Provide the [X, Y] coordinate of the cell's center where the given text is located.  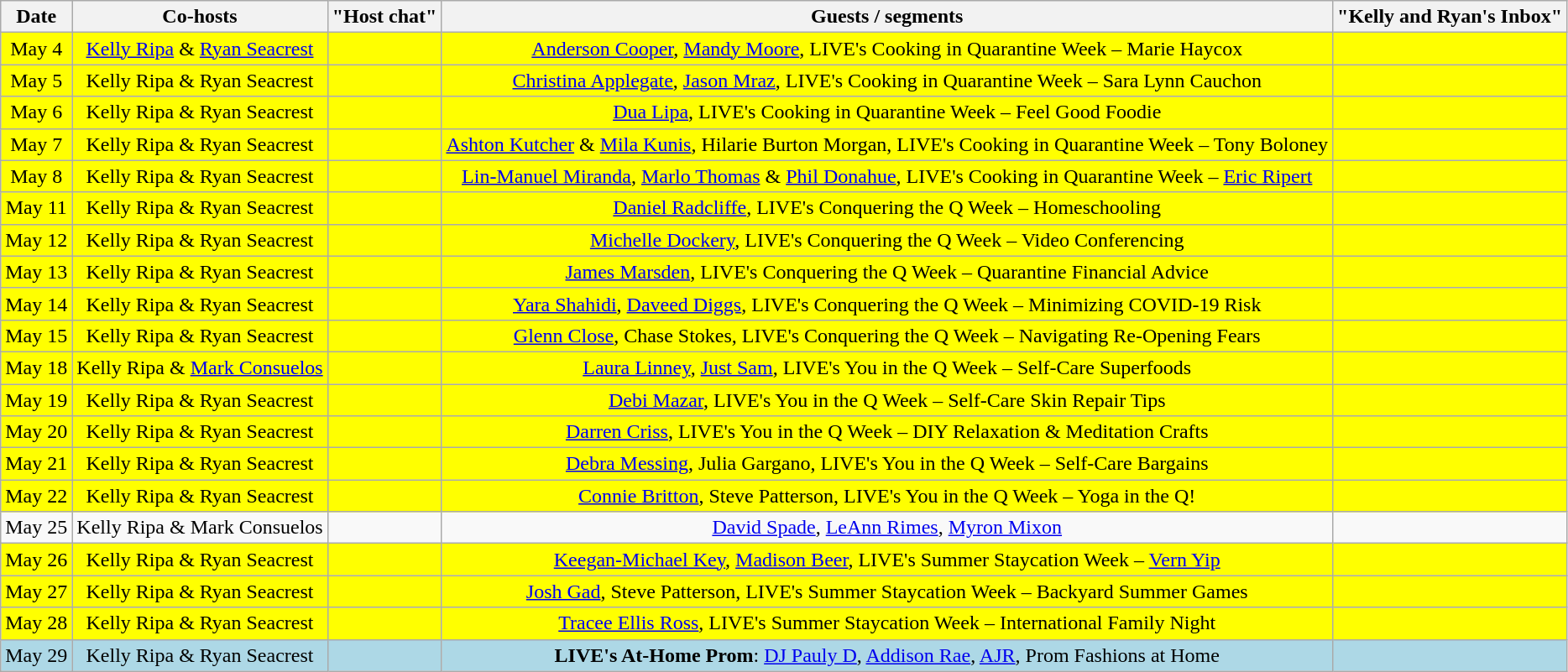
May 7 [37, 144]
May 8 [37, 176]
May 29 [37, 655]
Tracee Ellis Ross, LIVE's Summer Staycation Week – International Family Night [887, 623]
Debra Messing, Julia Gargano, LIVE's You in the Q Week – Self-Care Bargains [887, 464]
May 26 [37, 560]
Ashton Kutcher & Mila Kunis, Hilarie Burton Morgan, LIVE's Cooking in Quarantine Week – Tony Boloney [887, 144]
"Kelly and Ryan's Inbox" [1450, 17]
May 15 [37, 336]
Dua Lipa, LIVE's Cooking in Quarantine Week – Feel Good Foodie [887, 112]
May 5 [37, 81]
May 19 [37, 400]
Yara Shahidi, Daveed Diggs, LIVE's Conquering the Q Week – Minimizing COVID-19 Risk [887, 304]
Laura Linney, Just Sam, LIVE's You in the Q Week – Self-Care Superfoods [887, 367]
May 12 [37, 240]
May 14 [37, 304]
Michelle Dockery, LIVE's Conquering the Q Week – Video Conferencing [887, 240]
May 4 [37, 49]
Glenn Close, Chase Stokes, LIVE's Conquering the Q Week – Navigating Re-Opening Fears [887, 336]
Debi Mazar, LIVE's You in the Q Week – Self-Care Skin Repair Tips [887, 400]
James Marsden, LIVE's Conquering the Q Week – Quarantine Financial Advice [887, 272]
Christina Applegate, Jason Mraz, LIVE's Cooking in Quarantine Week – Sara Lynn Cauchon [887, 81]
May 28 [37, 623]
Date [37, 17]
Josh Gad, Steve Patterson, LIVE's Summer Staycation Week – Backyard Summer Games [887, 591]
May 27 [37, 591]
LIVE's At-Home Prom: DJ Pauly D, Addison Rae, AJR, Prom Fashions at Home [887, 655]
Daniel Radcliffe, LIVE's Conquering the Q Week – Homeschooling [887, 208]
May 18 [37, 367]
David Spade, LeAnn Rimes, Myron Mixon [887, 528]
May 22 [37, 496]
May 20 [37, 432]
"Host chat" [384, 17]
Connie Britton, Steve Patterson, LIVE's You in the Q Week – Yoga in the Q! [887, 496]
Keegan-Michael Key, Madison Beer, LIVE's Summer Staycation Week – Vern Yip [887, 560]
May 13 [37, 272]
May 21 [37, 464]
May 25 [37, 528]
Anderson Cooper, Mandy Moore, LIVE's Cooking in Quarantine Week – Marie Haycox [887, 49]
Guests / segments [887, 17]
May 11 [37, 208]
May 6 [37, 112]
Darren Criss, LIVE's You in the Q Week – DIY Relaxation & Meditation Crafts [887, 432]
Co-hosts [200, 17]
Lin-Manuel Miranda, Marlo Thomas & Phil Donahue, LIVE's Cooking in Quarantine Week – Eric Ripert [887, 176]
